Identify which cell holds the provided text, then report its (x, y) central coordinate. 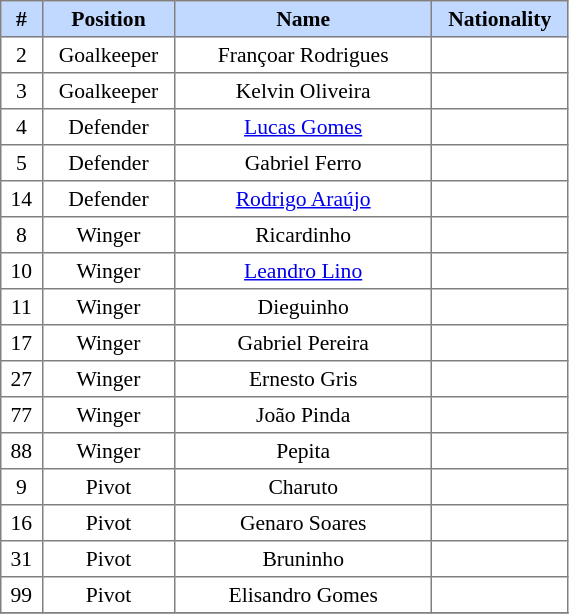
Nationality (500, 19)
8 (22, 235)
Lucas Gomes (303, 127)
99 (22, 595)
Kelvin Oliveira (303, 91)
9 (22, 487)
Ricardinho (303, 235)
João Pinda (303, 415)
2 (22, 55)
5 (22, 163)
Genaro Soares (303, 523)
Elisandro Gomes (303, 595)
77 (22, 415)
# (22, 19)
Bruninho (303, 559)
4 (22, 127)
Charuto (303, 487)
31 (22, 559)
17 (22, 343)
88 (22, 451)
Rodrigo Araújo (303, 199)
3 (22, 91)
14 (22, 199)
10 (22, 271)
Pepita (303, 451)
16 (22, 523)
Françoar Rodrigues (303, 55)
27 (22, 379)
Position (108, 19)
Dieguinho (303, 307)
11 (22, 307)
Leandro Lino (303, 271)
Gabriel Ferro (303, 163)
Name (303, 19)
Ernesto Gris (303, 379)
Gabriel Pereira (303, 343)
